Detect which cell encompasses the target text, then output its [X, Y] center coordinate. 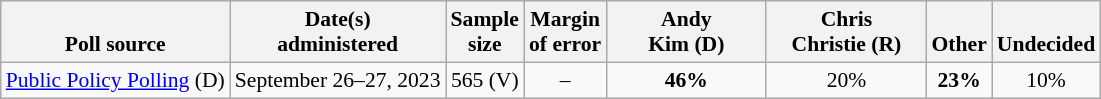
10% [1046, 80]
Marginof error [565, 32]
20% [846, 80]
Public Policy Polling (D) [116, 80]
Other [960, 32]
46% [686, 80]
23% [960, 80]
Date(s)administered [338, 32]
– [565, 80]
AndyKim (D) [686, 32]
Poll source [116, 32]
ChrisChristie (R) [846, 32]
Samplesize [485, 32]
565 (V) [485, 80]
September 26–27, 2023 [338, 80]
Undecided [1046, 32]
